Find where the given text appears and provide that cell's center as (x, y) coordinate. 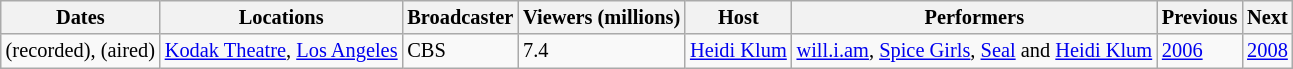
Next (1267, 17)
CBS (460, 51)
Performers (974, 17)
Viewers (millions) (602, 17)
Previous (1200, 17)
2008 (1267, 51)
(recorded), (aired) (80, 51)
Locations (282, 17)
Dates (80, 17)
2006 (1200, 51)
Broadcaster (460, 17)
will.i.am, Spice Girls, Seal and Heidi Klum (974, 51)
7.4 (602, 51)
Host (738, 17)
Kodak Theatre, Los Angeles (282, 51)
Heidi Klum (738, 51)
